Output the [x, y] coordinate of the center of the cell containing the given text.  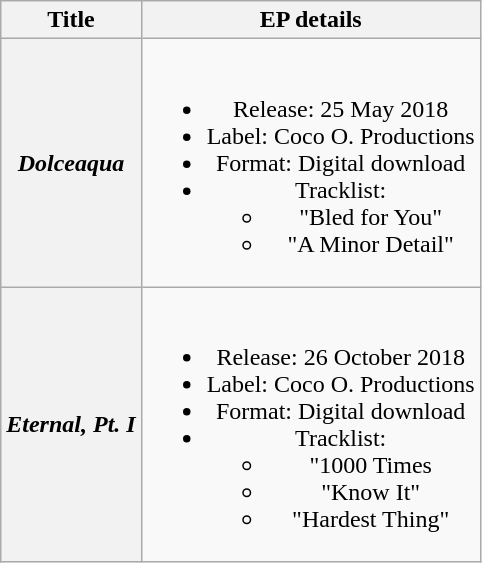
Title [71, 20]
Release: 26 October 2018Label: Coco O. ProductionsFormat: Digital downloadTracklist:"1000 Times"Know It""Hardest Thing" [310, 424]
Eternal, Pt. I [71, 424]
Release: 25 May 2018Label: Coco O. ProductionsFormat: Digital downloadTracklist:"Bled for You""A Minor Detail" [310, 163]
Dolceaqua [71, 163]
EP details [310, 20]
